Scan for the cell matching the given text and deliver its (X, Y) coordinate at center. 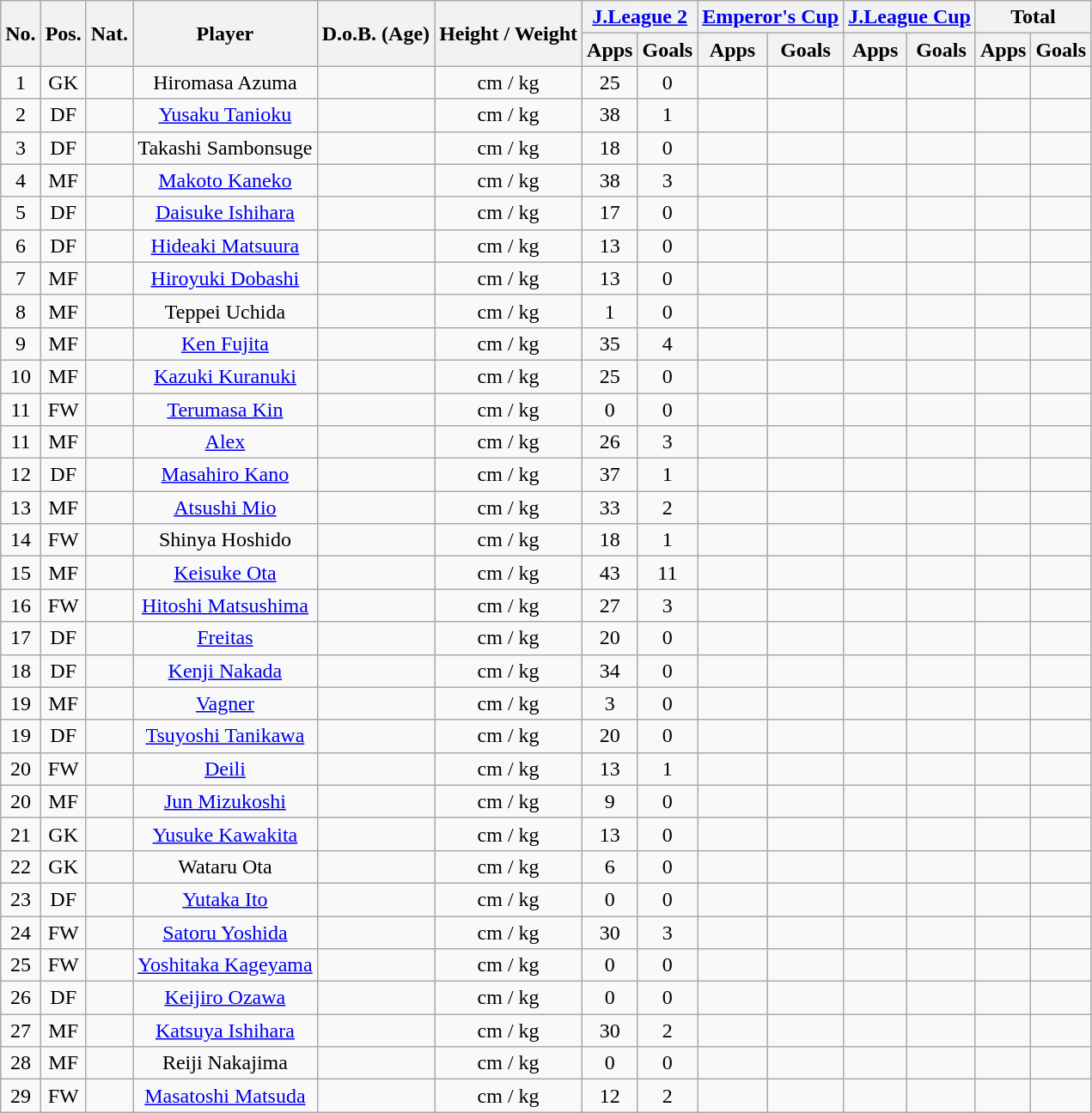
Satoru Yoshida (225, 932)
34 (610, 671)
Total (1033, 17)
10 (21, 376)
Hitoshi Matsushima (225, 605)
Kenji Nakada (225, 671)
28 (21, 1063)
Vagner (225, 703)
33 (610, 508)
Yusaku Tanioku (225, 115)
Kazuki Kuranuki (225, 376)
Jun Mizukoshi (225, 801)
22 (21, 867)
Ken Fujita (225, 344)
Takashi Sambonsuge (225, 148)
Yutaka Ito (225, 899)
5 (21, 213)
14 (21, 540)
J.League Cup (910, 17)
16 (21, 605)
8 (21, 311)
Masatoshi Matsuda (225, 1096)
Katsuya Ishihara (225, 1031)
Terumasa Kin (225, 410)
Wataru Ota (225, 867)
Masahiro Kano (225, 475)
Deili (225, 769)
J.League 2 (640, 17)
Keijiro Ozawa (225, 998)
Height / Weight (509, 33)
23 (21, 899)
Teppei Uchida (225, 311)
24 (21, 932)
Alex (225, 442)
Shinya Hoshido (225, 540)
Tsuyoshi Tanikawa (225, 736)
No. (21, 33)
29 (21, 1096)
21 (21, 834)
Player (225, 33)
Freitas (225, 638)
35 (610, 344)
Pos. (64, 33)
Emperor's Cup (771, 17)
Nat. (109, 33)
Keisuke Ota (225, 573)
Reiji Nakajima (225, 1063)
Hiroyuki Dobashi (225, 278)
Yoshitaka Kageyama (225, 965)
15 (21, 573)
D.o.B. (Age) (375, 33)
Makoto Kaneko (225, 180)
Hiromasa Azuma (225, 82)
Yusuke Kawakita (225, 834)
Daisuke Ishihara (225, 213)
7 (21, 278)
Atsushi Mio (225, 508)
Hideaki Matsuura (225, 246)
37 (610, 475)
43 (610, 573)
